Identify which cell holds the provided text, then report its (x, y) central coordinate. 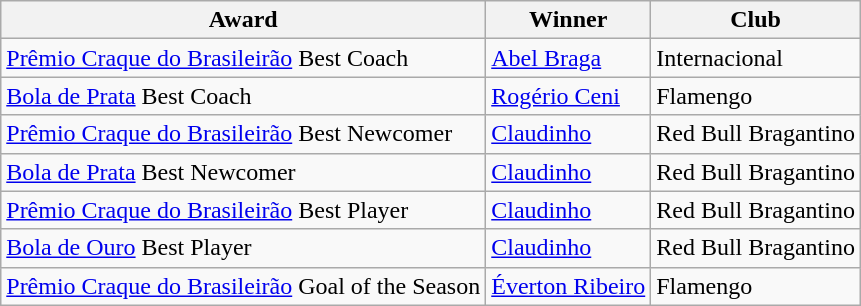
Éverton Ribeiro (568, 286)
Prêmio Craque do Brasileirão Best Player (244, 210)
Prêmio Craque do Brasileirão Best Coach (244, 58)
Club (756, 20)
Bola de Prata Best Newcomer (244, 172)
Abel Braga (568, 58)
Rogério Ceni (568, 96)
Bola de Prata Best Coach (244, 96)
Internacional (756, 58)
Prêmio Craque do Brasileirão Best Newcomer (244, 134)
Award (244, 20)
Bola de Ouro Best Player (244, 248)
Winner (568, 20)
Prêmio Craque do Brasileirão Goal of the Season (244, 286)
